Identify which cell holds the provided text, then report its (x, y) central coordinate. 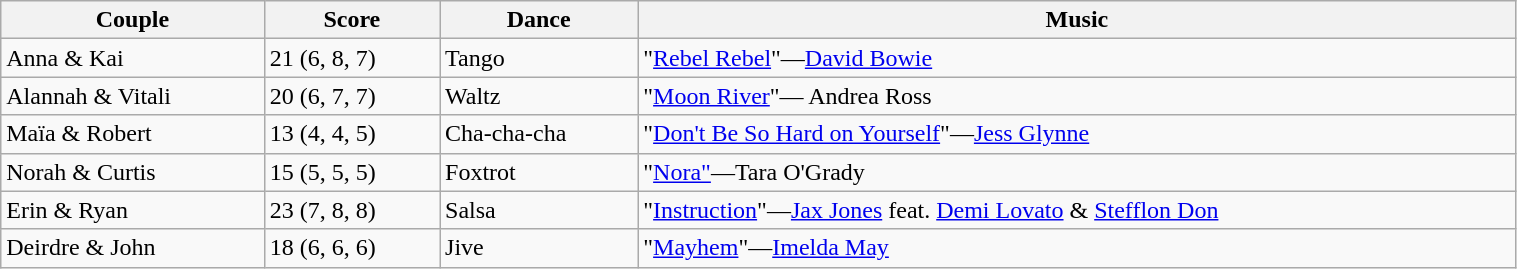
Music (1077, 20)
Salsa (539, 210)
Jive (539, 248)
Foxtrot (539, 172)
Norah & Curtis (132, 172)
Erin & Ryan (132, 210)
"Instruction"—Jax Jones feat. Demi Lovato & Stefflon Don (1077, 210)
Tango (539, 58)
20 (6, 7, 7) (352, 96)
23 (7, 8, 8) (352, 210)
Deirdre & John (132, 248)
Cha-cha-cha (539, 134)
21 (6, 8, 7) (352, 58)
15 (5, 5, 5) (352, 172)
13 (4, 4, 5) (352, 134)
"Nora"—Tara O'Grady (1077, 172)
"Rebel Rebel"—David Bowie (1077, 58)
Alannah & Vitali (132, 96)
Score (352, 20)
18 (6, 6, 6) (352, 248)
Anna & Kai (132, 58)
"Mayhem"—Imelda May (1077, 248)
Maïa & Robert (132, 134)
"Moon River"— Andrea Ross (1077, 96)
Dance (539, 20)
"Don't Be So Hard on Yourself"—Jess Glynne (1077, 134)
Couple (132, 20)
Waltz (539, 96)
